Search for the cell housing the specified text and yield its (X, Y) center coordinate. 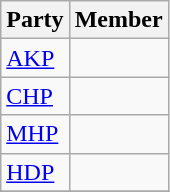
Member (118, 20)
MHP (35, 134)
HDP (35, 172)
AKP (35, 58)
CHP (35, 96)
Party (35, 20)
